From the cell containing the given text, extract its center point as (x, y) coordinate. 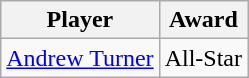
Andrew Turner (80, 58)
Award (203, 20)
All-Star (203, 58)
Player (80, 20)
